Find where the given text appears and provide that cell's center as (X, Y) coordinate. 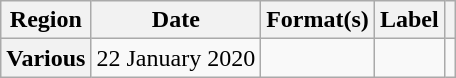
Label (409, 20)
Date (176, 20)
Various (46, 58)
Region (46, 20)
Format(s) (318, 20)
22 January 2020 (176, 58)
